Capture the cell that displays the provided text and extract its (X, Y) central coordinate. 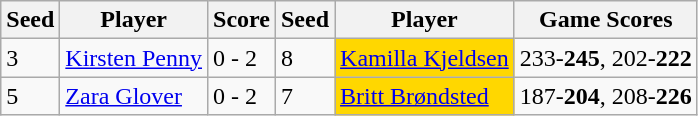
7 (304, 96)
8 (304, 58)
Score (242, 20)
233-245, 202-222 (606, 58)
3 (30, 58)
5 (30, 96)
Zara Glover (134, 96)
Kamilla Kjeldsen (425, 58)
Game Scores (606, 20)
Kirsten Penny (134, 58)
187-204, 208-226 (606, 96)
Britt Brøndsted (425, 96)
